Find where the given text appears and provide that cell's center as (X, Y) coordinate. 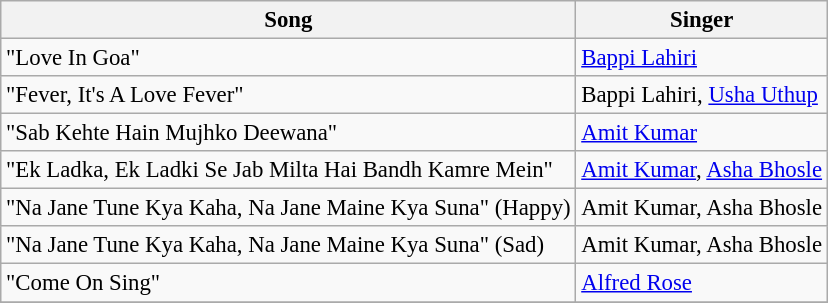
Singer (702, 20)
"Ek Ladka, Ek Ladki Se Jab Milta Hai Bandh Kamre Mein" (288, 170)
"Fever, It's A Love Fever" (288, 95)
"Come On Sing" (288, 283)
"Sab Kehte Hain Mujhko Deewana" (288, 133)
"Na Jane Tune Kya Kaha, Na Jane Maine Kya Suna" (Happy) (288, 208)
Amit Kumar (702, 133)
Alfred Rose (702, 283)
"Na Jane Tune Kya Kaha, Na Jane Maine Kya Suna" (Sad) (288, 245)
Bappi Lahiri (702, 58)
Song (288, 20)
Bappi Lahiri, Usha Uthup (702, 95)
"Love In Goa" (288, 58)
